Pinpoint the cell where the given text exists, returning its (x, y) midpoint coordinate. 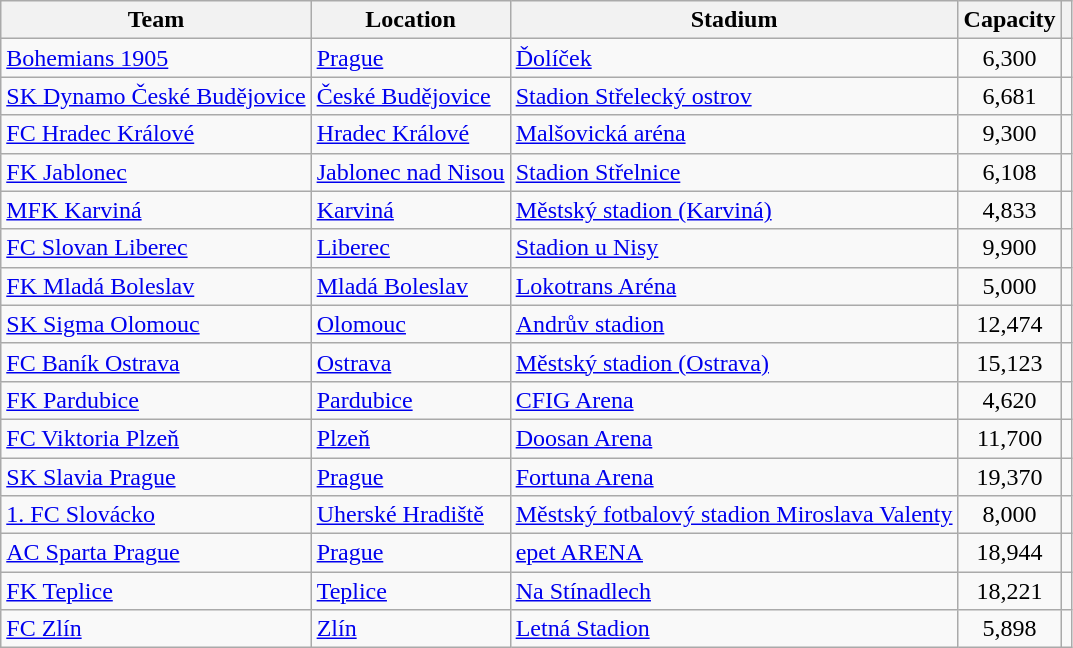
Bohemians 1905 (156, 58)
5,000 (1010, 286)
1. FC Slovácko (156, 515)
Team (156, 20)
FC Zlín (156, 629)
18,221 (1010, 591)
Hradec Králové (410, 134)
České Budějovice (410, 96)
Na Stínadlech (734, 591)
Stadion Střelnice (734, 172)
Liberec (410, 248)
FK Pardubice (156, 400)
6,300 (1010, 58)
Zlín (410, 629)
8,000 (1010, 515)
FC Hradec Králové (156, 134)
9,900 (1010, 248)
Ďolíček (734, 58)
19,370 (1010, 477)
6,108 (1010, 172)
Karviná (410, 210)
FC Viktoria Plzeň (156, 438)
FC Baník Ostrava (156, 362)
5,898 (1010, 629)
Doosan Arena (734, 438)
Stadion Střelecký ostrov (734, 96)
Fortuna Arena (734, 477)
Teplice (410, 591)
11,700 (1010, 438)
15,123 (1010, 362)
4,620 (1010, 400)
FC Slovan Liberec (156, 248)
Jablonec nad Nisou (410, 172)
Lokotrans Aréna (734, 286)
FK Teplice (156, 591)
FK Jablonec (156, 172)
Letná Stadion (734, 629)
Location (410, 20)
epet ARENA (734, 553)
Ostrava (410, 362)
SK Slavia Prague (156, 477)
Olomouc (410, 324)
Stadium (734, 20)
4,833 (1010, 210)
SK Dynamo České Budějovice (156, 96)
CFIG Arena (734, 400)
18,944 (1010, 553)
Městský stadion (Ostrava) (734, 362)
9,300 (1010, 134)
Plzeň (410, 438)
6,681 (1010, 96)
Stadion u Nisy (734, 248)
Malšovická aréna (734, 134)
Capacity (1010, 20)
12,474 (1010, 324)
AC Sparta Prague (156, 553)
Andrův stadion (734, 324)
Městský stadion (Karviná) (734, 210)
SK Sigma Olomouc (156, 324)
Pardubice (410, 400)
Městský fotbalový stadion Miroslava Valenty (734, 515)
MFK Karviná (156, 210)
Uherské Hradiště (410, 515)
Mladá Boleslav (410, 286)
FK Mladá Boleslav (156, 286)
